Provide the (X, Y) coordinate of the cell's center where the given text is located.  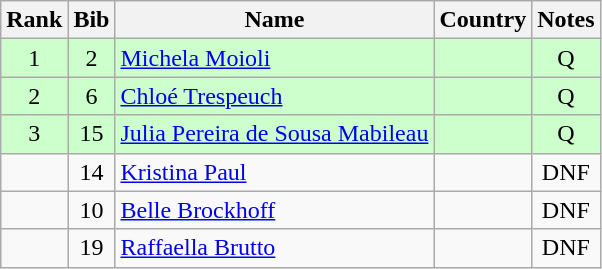
Chloé Trespeuch (274, 96)
14 (92, 172)
Raffaella Brutto (274, 248)
1 (34, 58)
10 (92, 210)
Belle Brockhoff (274, 210)
Name (274, 20)
Kristina Paul (274, 172)
6 (92, 96)
3 (34, 134)
Notes (566, 20)
Bib (92, 20)
Michela Moioli (274, 58)
19 (92, 248)
Country (483, 20)
15 (92, 134)
Julia Pereira de Sousa Mabileau (274, 134)
Rank (34, 20)
